For the text-containing cell, return its midpoint in (X, Y) coordinate format. 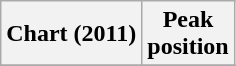
Chart (2011) (72, 34)
Peakposition (188, 34)
